For the text-containing cell, return its midpoint in [X, Y] coordinate format. 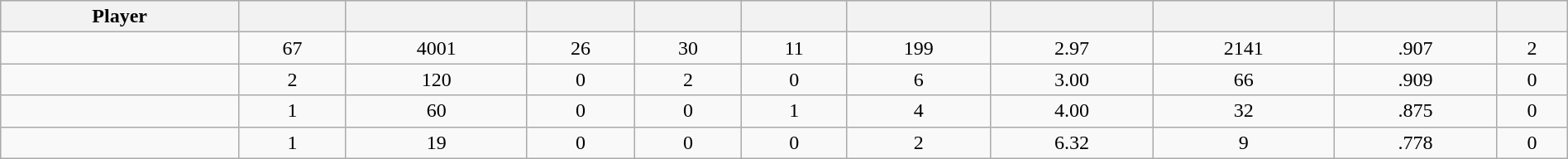
60 [437, 111]
19 [437, 142]
32 [1244, 111]
4 [918, 111]
6 [918, 79]
120 [437, 79]
2.97 [1072, 48]
4001 [437, 48]
67 [293, 48]
.778 [1416, 142]
Player [120, 17]
26 [581, 48]
9 [1244, 142]
11 [794, 48]
199 [918, 48]
6.32 [1072, 142]
2141 [1244, 48]
.875 [1416, 111]
30 [688, 48]
4.00 [1072, 111]
.907 [1416, 48]
66 [1244, 79]
.909 [1416, 79]
3.00 [1072, 79]
